Return the [x, y] coordinate for the center point of the cell that contains the specified text.  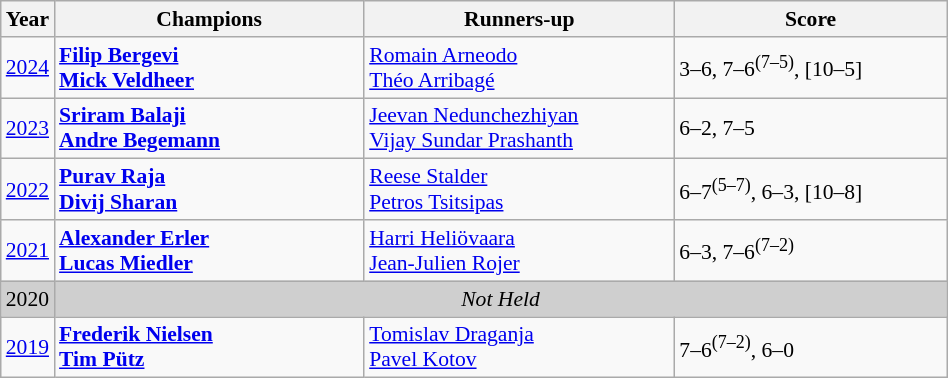
Frederik Nielsen Tim Pütz [209, 348]
6–2, 7–5 [810, 128]
Score [810, 19]
Reese Stalder Petros Tsitsipas [519, 190]
6–3, 7–6(7–2) [810, 250]
Champions [209, 19]
2022 [28, 190]
3–6, 7–6(7–5), [10–5] [810, 68]
Not Held [500, 299]
7–6(7–2), 6–0 [810, 348]
Jeevan Nedunchezhiyan Vijay Sundar Prashanth [519, 128]
Tomislav Draganja Pavel Kotov [519, 348]
Runners-up [519, 19]
2023 [28, 128]
6–7(5–7), 6–3, [10–8] [810, 190]
Alexander Erler Lucas Miedler [209, 250]
Year [28, 19]
2024 [28, 68]
Harri Heliövaara Jean-Julien Rojer [519, 250]
Purav Raja Divij Sharan [209, 190]
2020 [28, 299]
2019 [28, 348]
Filip Bergevi Mick Veldheer [209, 68]
2021 [28, 250]
Romain Arneodo Théo Arribagé [519, 68]
Sriram Balaji Andre Begemann [209, 128]
